Detect which cell encompasses the target text, then output its (x, y) center coordinate. 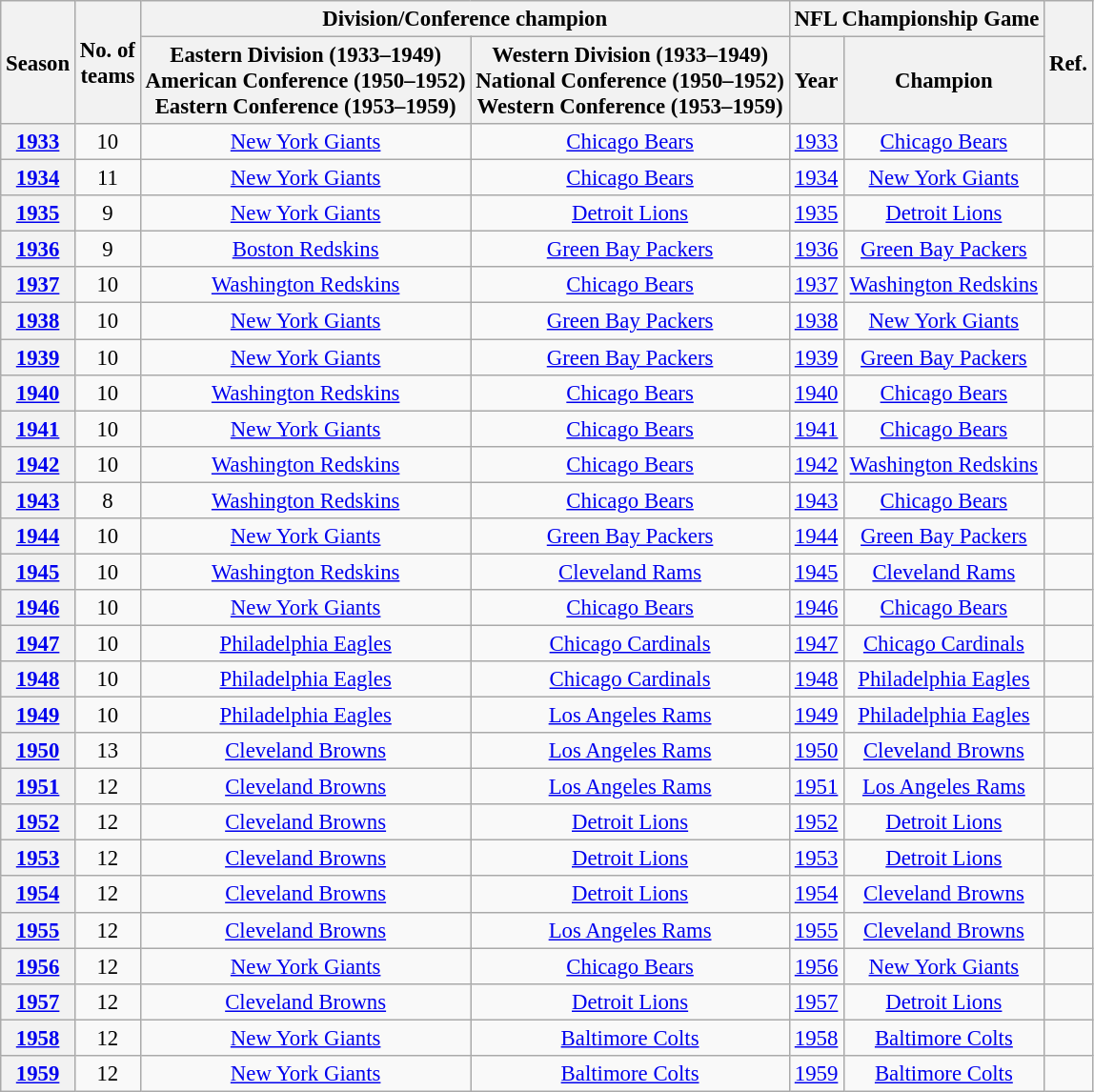
11 (107, 178)
Season (38, 63)
Boston Redskins (305, 250)
Eastern Division (1933–1949)American Conference (1950–1952)Eastern Conference (1953–1959) (305, 81)
8 (107, 500)
Year (816, 81)
13 (107, 751)
Ref. (1068, 63)
No. ofteams (107, 63)
Champion (943, 81)
Division/Conference champion (465, 19)
Western Division (1933–1949)National Conference (1950–1952)Western Conference (1953–1959) (630, 81)
NFL Championship Game (917, 19)
